Return [x, y] of the center of cell containing provided text 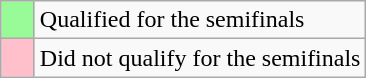
Qualified for the semifinals [200, 20]
Did not qualify for the semifinals [200, 58]
